Provide the [X, Y] coordinate of the cell's center where the given text is located.  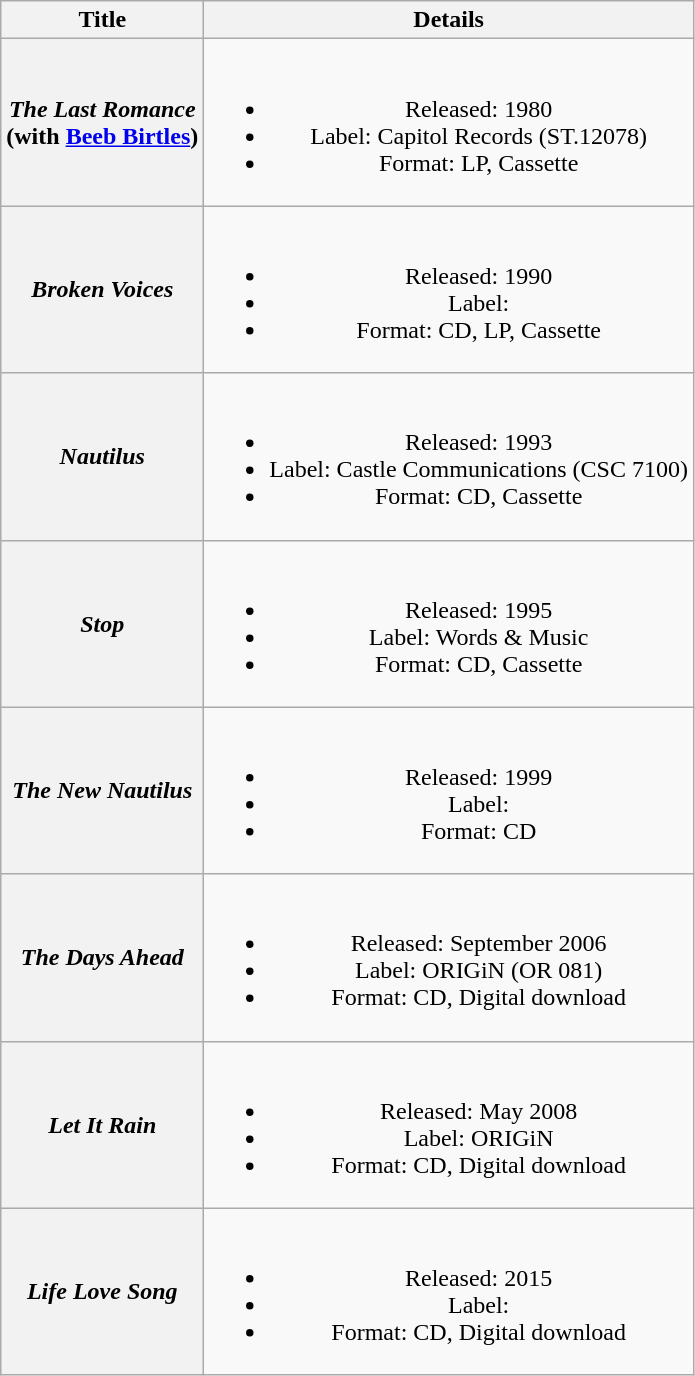
Released: 2015Label:Format: CD, Digital download [449, 1292]
Released: 1993Label: Castle Communications (CSC 7100)Format: CD, Cassette [449, 456]
Broken Voices [102, 290]
Let It Rain [102, 1124]
Details [449, 20]
Released: 1995Label: Words & MusicFormat: CD, Cassette [449, 624]
Released: 1990Label:Format: CD, LP, Cassette [449, 290]
The Days Ahead [102, 958]
Released: September 2006Label: ORIGiN (OR 081)Format: CD, Digital download [449, 958]
Title [102, 20]
Nautilus [102, 456]
The Last Romance (with Beeb Birtles) [102, 122]
The New Nautilus [102, 790]
Stop [102, 624]
Released: 1999Label:Format: CD [449, 790]
Released: May 2008Label: ORIGiNFormat: CD, Digital download [449, 1124]
Released: 1980Label: Capitol Records (ST.12078)Format: LP, Cassette [449, 122]
Life Love Song [102, 1292]
